Scan for the cell matching the given text and deliver its [x, y] coordinate at center. 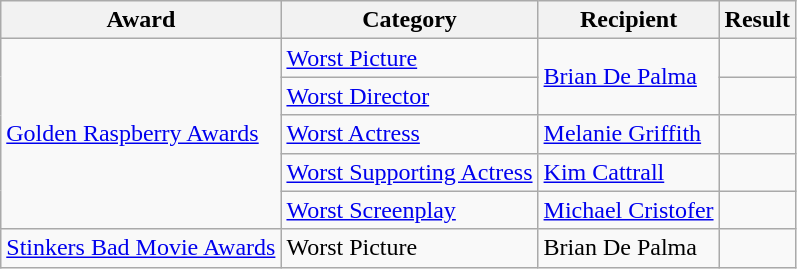
Michael Cristofer [628, 210]
Recipient [628, 20]
Kim Cattrall [628, 172]
Stinkers Bad Movie Awards [141, 248]
Golden Raspberry Awards [141, 134]
Worst Supporting Actress [410, 172]
Worst Director [410, 96]
Worst Actress [410, 134]
Award [141, 20]
Worst Screenplay [410, 210]
Melanie Griffith [628, 134]
Category [410, 20]
Result [757, 20]
